Return the (x, y) coordinate for the center point of the cell that contains the specified text.  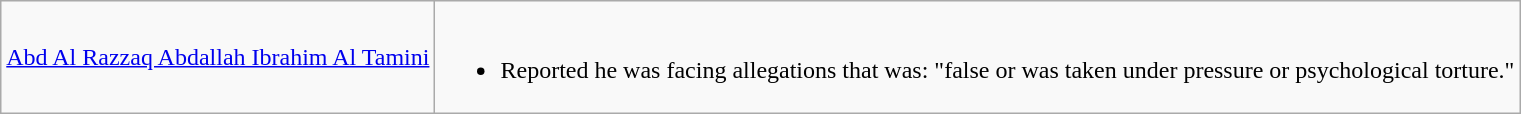
Reported he was facing allegations that was: "false or was taken under pressure or psychological torture." (978, 58)
Abd Al Razzaq Abdallah Ibrahim Al Tamini (218, 58)
